Search for the cell housing the specified text and yield its (x, y) center coordinate. 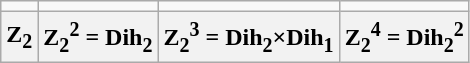
Z2 (20, 38)
Z22 = Dih2 (98, 38)
Z23 = Dih2×Dih1 (248, 38)
Z24 = Dih22 (404, 38)
